For the text-containing cell, return its midpoint in (x, y) coordinate format. 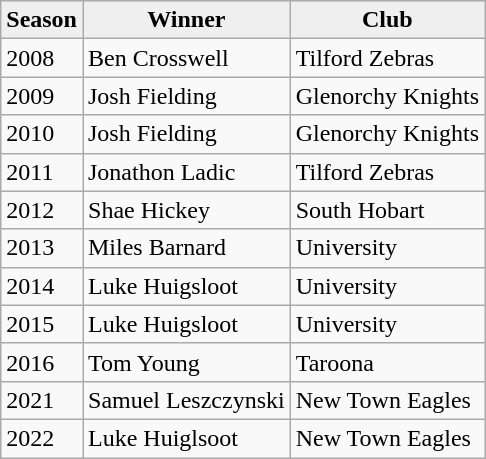
2008 (42, 58)
Ben Crosswell (186, 58)
South Hobart (387, 210)
Shae Hickey (186, 210)
2015 (42, 324)
Winner (186, 20)
2014 (42, 286)
2011 (42, 172)
Jonathon Ladic (186, 172)
Luke Huiglsoot (186, 438)
2016 (42, 362)
Season (42, 20)
Taroona (387, 362)
Club (387, 20)
Miles Barnard (186, 248)
2012 (42, 210)
2021 (42, 400)
2022 (42, 438)
2013 (42, 248)
2010 (42, 134)
Samuel Leszczynski (186, 400)
2009 (42, 96)
Tom Young (186, 362)
